Pinpoint the cell where the given text exists, returning its (X, Y) midpoint coordinate. 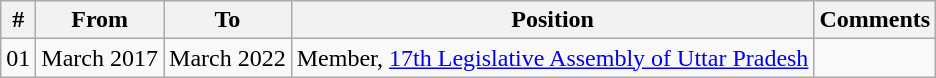
Member, 17th Legislative Assembly of Uttar Pradesh (552, 58)
March 2022 (228, 58)
Comments (875, 20)
Position (552, 20)
From (100, 20)
# (18, 20)
March 2017 (100, 58)
To (228, 20)
01 (18, 58)
